Capture the cell that displays the provided text and extract its (x, y) central coordinate. 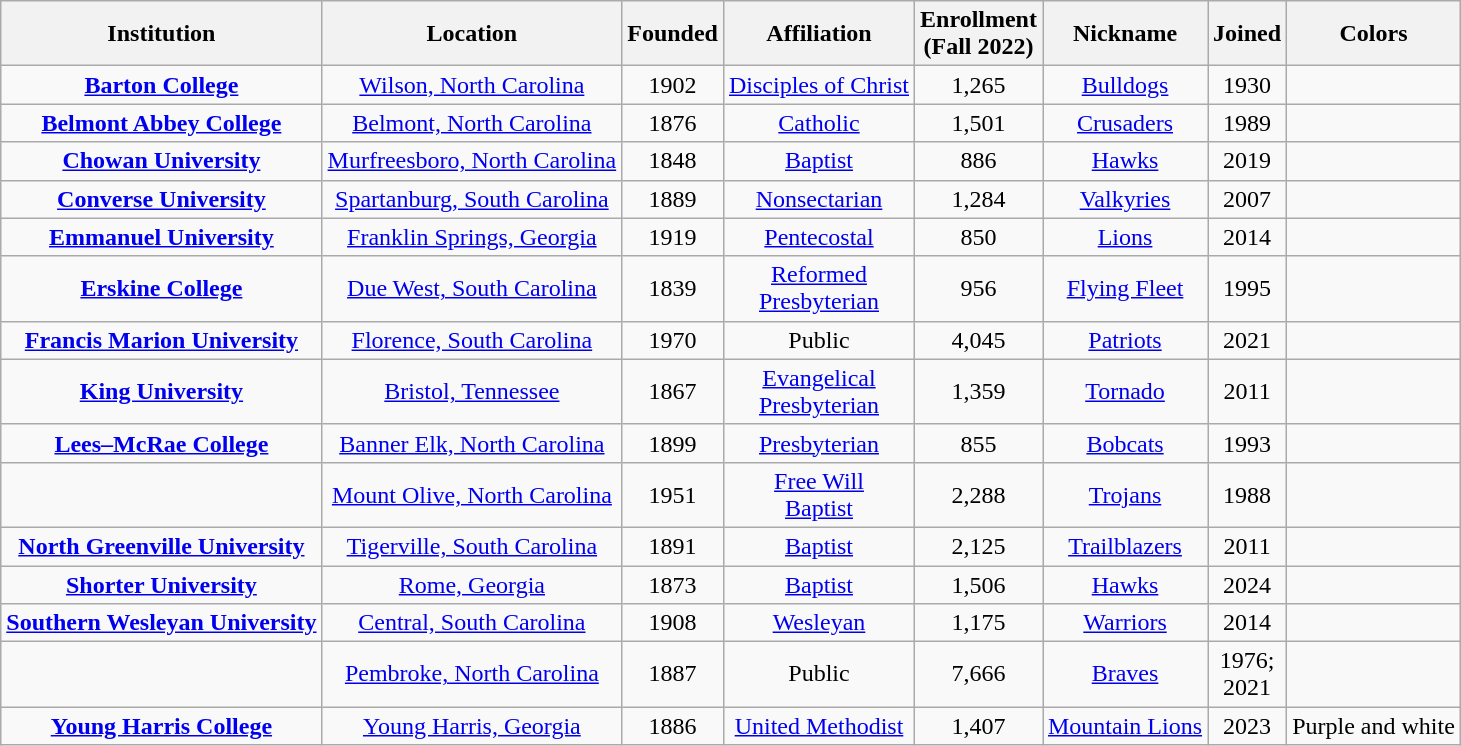
Nonsectarian (818, 199)
1873 (673, 585)
Young Harris, Georgia (472, 726)
1891 (673, 546)
886 (979, 161)
Presbyterian (818, 443)
Spartanburg, South Carolina (472, 199)
EvangelicalPresbyterian (818, 392)
1919 (673, 237)
1989 (1248, 123)
Francis Marion University (162, 340)
Lees–McRae College (162, 443)
1,175 (979, 623)
Rome, Georgia (472, 585)
2007 (1248, 199)
2,125 (979, 546)
850 (979, 237)
United Methodist (818, 726)
1970 (673, 340)
Due West, South Carolina (472, 288)
1,265 (979, 85)
Trailblazers (1124, 546)
Franklin Springs, Georgia (472, 237)
Nickname (1124, 34)
Lions (1124, 237)
Purple and white (1374, 726)
7,666 (979, 674)
Bristol, Tennessee (472, 392)
Southern Wesleyan University (162, 623)
1889 (673, 199)
Belmont, North Carolina (472, 123)
Flying Fleet (1124, 288)
Emmanuel University (162, 237)
Wesleyan (818, 623)
1,506 (979, 585)
1908 (673, 623)
Joined (1248, 34)
2024 (1248, 585)
Young Harris College (162, 726)
Mount Olive, North Carolina (472, 494)
956 (979, 288)
2019 (1248, 161)
1839 (673, 288)
Central, South Carolina (472, 623)
1,407 (979, 726)
1930 (1248, 85)
Trojans (1124, 494)
Warriors (1124, 623)
Affiliation (818, 34)
1886 (673, 726)
1876 (673, 123)
Pembroke, North Carolina (472, 674)
1976;2021 (1248, 674)
Bulldogs (1124, 85)
Belmont Abbey College (162, 123)
Patriots (1124, 340)
Founded (673, 34)
855 (979, 443)
Tornado (1124, 392)
1887 (673, 674)
Location (472, 34)
1995 (1248, 288)
Bobcats (1124, 443)
Converse University (162, 199)
Valkyries (1124, 199)
Erskine College (162, 288)
Institution (162, 34)
Chowan University (162, 161)
2021 (1248, 340)
Disciples of Christ (818, 85)
Pentecostal (818, 237)
1848 (673, 161)
Free WillBaptist (818, 494)
1,359 (979, 392)
1993 (1248, 443)
1867 (673, 392)
Colors (1374, 34)
Mountain Lions (1124, 726)
2,288 (979, 494)
1951 (673, 494)
North Greenville University (162, 546)
ReformedPresbyterian (818, 288)
Tigerville, South Carolina (472, 546)
1,501 (979, 123)
1,284 (979, 199)
Crusaders (1124, 123)
Catholic (818, 123)
1988 (1248, 494)
Enrollment(Fall 2022) (979, 34)
4,045 (979, 340)
Braves (1124, 674)
Banner Elk, North Carolina (472, 443)
Barton College (162, 85)
1902 (673, 85)
Murfreesboro, North Carolina (472, 161)
Wilson, North Carolina (472, 85)
Florence, South Carolina (472, 340)
King University (162, 392)
1899 (673, 443)
Shorter University (162, 585)
2023 (1248, 726)
